Scan for the cell matching the given text and deliver its [x, y] coordinate at center. 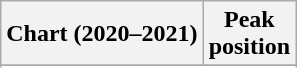
Peakposition [249, 34]
Chart (2020–2021) [102, 34]
